Return the (x, y) coordinate for the center point of the cell that contains the specified text.  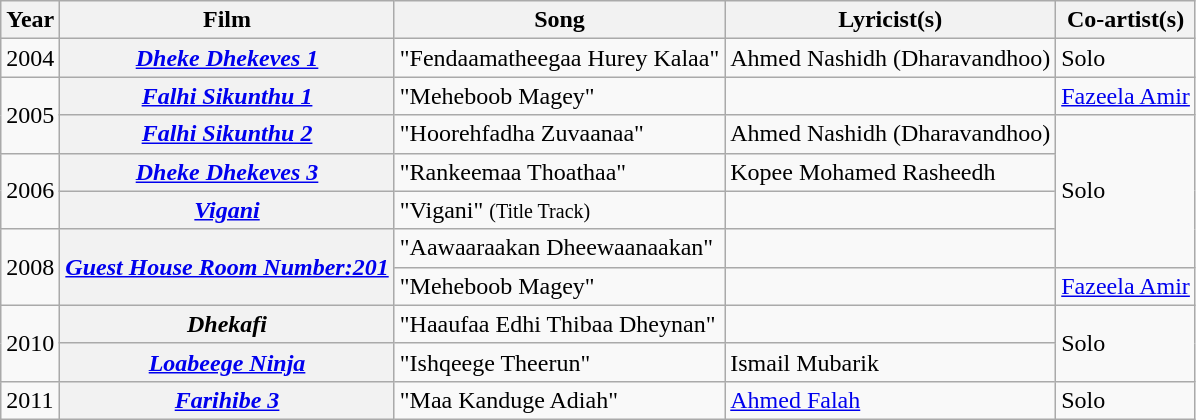
Vigani (227, 210)
Dheke Dhekeves 3 (227, 172)
Ismail Mubarik (890, 362)
Loabeege Ninja (227, 362)
"Maa Kanduge Adiah" (559, 400)
2006 (30, 191)
"Haaufaa Edhi Thibaa Dheynan" (559, 324)
Dhekafi (227, 324)
Guest House Room Number:201 (227, 267)
"Aawaaraakan Dheewaanaakan" (559, 248)
Co-artist(s) (1126, 20)
"Hoorehfadha Zuvaanaa" (559, 134)
2010 (30, 343)
"Vigani" (Title Track) (559, 210)
Lyricist(s) (890, 20)
2008 (30, 267)
"Ishqeege Theerun" (559, 362)
2011 (30, 400)
Falhi Sikunthu 2 (227, 134)
2005 (30, 115)
Dheke Dhekeves 1 (227, 58)
2004 (30, 58)
Film (227, 20)
Year (30, 20)
Song (559, 20)
"Fendaamatheegaa Hurey Kalaa" (559, 58)
Falhi Sikunthu 1 (227, 96)
Farihibe 3 (227, 400)
Ahmed Falah (890, 400)
Kopee Mohamed Rasheedh (890, 172)
"Rankeemaa Thoathaa" (559, 172)
